Locate the cell with the specified text and output its (x, y) center coordinate. 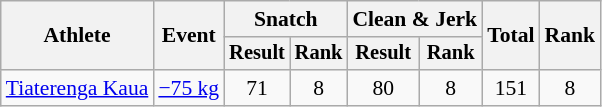
Clean & Jerk (414, 19)
Athlete (78, 36)
151 (510, 88)
Tiaterenga Kaua (78, 88)
Total (510, 36)
Snatch (286, 19)
Event (188, 36)
80 (383, 88)
71 (257, 88)
−75 kg (188, 88)
